Extract the (X, Y) coordinate from the center of the cell holding the provided text.  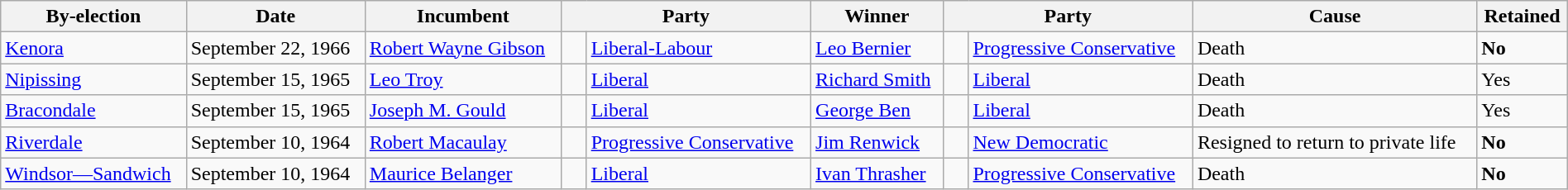
Robert Wayne Gibson (463, 48)
Riverdale (93, 142)
Resigned to return to private life (1335, 142)
Winner (877, 17)
Cause (1335, 17)
Incumbent (463, 17)
By-election (93, 17)
New Democratic (1080, 142)
Richard Smith (877, 79)
Liberal-Labour (698, 48)
Retained (1522, 17)
George Ben (877, 111)
September 22, 1966 (275, 48)
Jim Renwick (877, 142)
Nipissing (93, 79)
Bracondale (93, 111)
Kenora (93, 48)
Joseph M. Gould (463, 111)
Ivan Thrasher (877, 173)
Windsor—Sandwich (93, 173)
Leo Bernier (877, 48)
Robert Macaulay (463, 142)
Leo Troy (463, 79)
Date (275, 17)
Maurice Belanger (463, 173)
